From the cell containing the given text, extract its center point as (X, Y) coordinate. 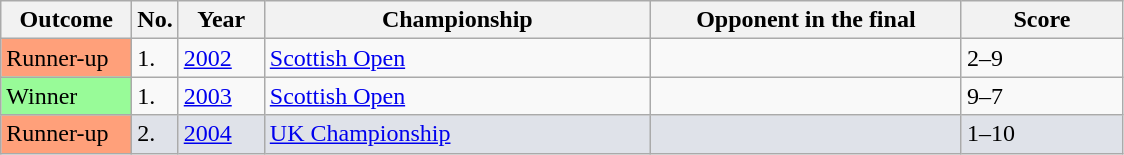
2003 (221, 96)
9–7 (1042, 96)
2–9 (1042, 58)
Year (221, 20)
Opponent in the final (806, 20)
2004 (221, 134)
No. (155, 20)
Winner (66, 96)
Championship (457, 20)
2002 (221, 58)
1–10 (1042, 134)
UK Championship (457, 134)
2. (155, 134)
Outcome (66, 20)
Score (1042, 20)
